Identify which cell holds the provided text, then report its [x, y] central coordinate. 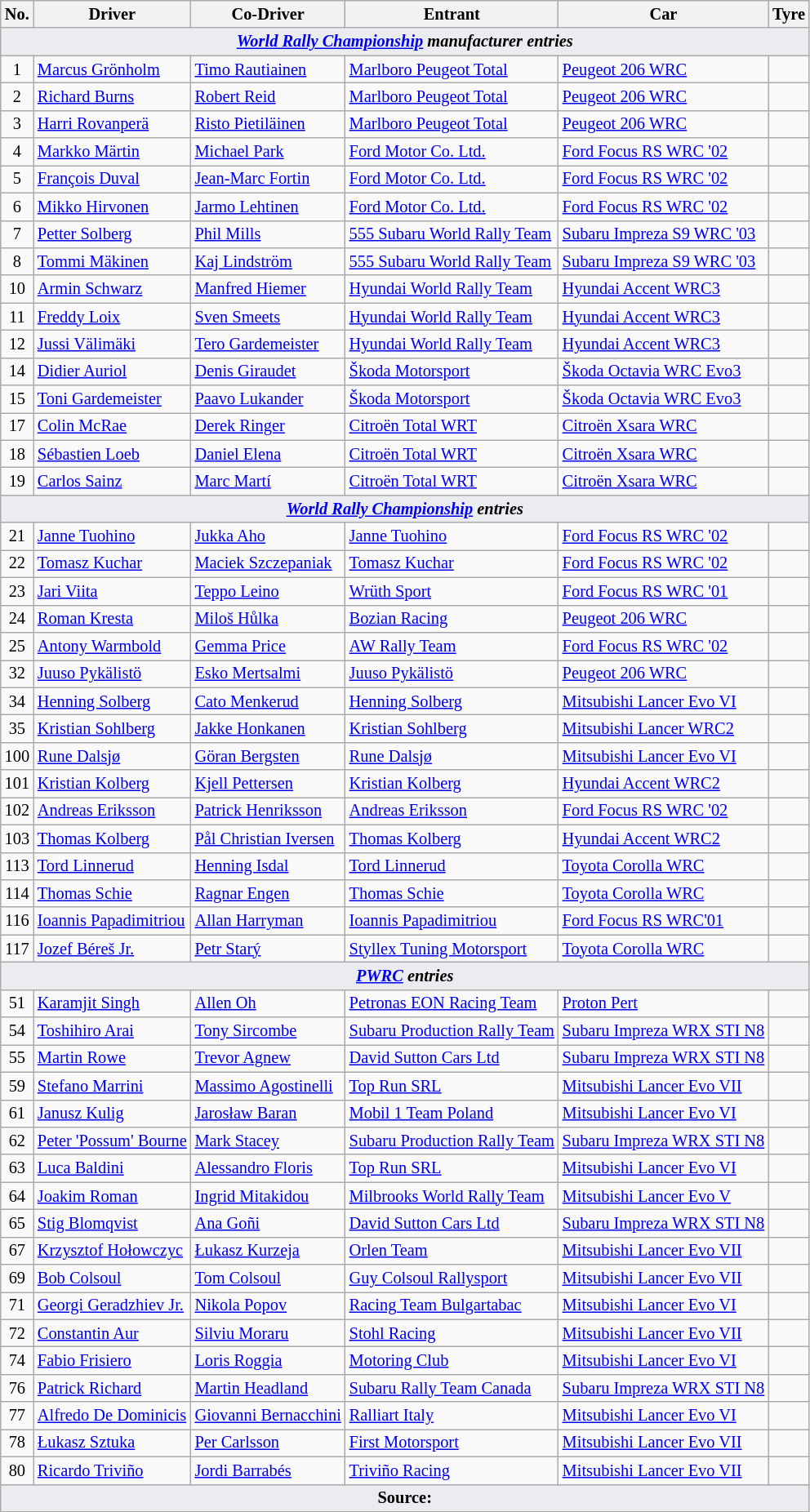
Nikola Popov [268, 1305]
116 [17, 921]
Cato Menkerud [268, 701]
Giovanni Bernacchini [268, 1416]
Tyre [789, 14]
11 [17, 317]
117 [17, 949]
54 [17, 1031]
No. [17, 14]
Proton Pert [663, 1003]
Teppo Leino [268, 591]
Marcus Grönholm [113, 69]
Milbrooks World Rally Team [452, 1196]
Jordi Barrabés [268, 1470]
Henning Isdal [268, 866]
10 [17, 289]
Colin McRae [113, 426]
Jarosław Baran [268, 1114]
102 [17, 811]
5 [17, 179]
Wrüth Sport [452, 591]
21 [17, 536]
Constantin Aur [113, 1333]
Phil Mills [268, 234]
19 [17, 481]
Harri Rovanperä [113, 124]
6 [17, 207]
Timo Rautiainen [268, 69]
PWRC entries [405, 976]
74 [17, 1361]
Mitsubishi Lancer Evo V [663, 1196]
101 [17, 784]
Per Carlsson [268, 1443]
Kjell Pettersen [268, 784]
Alessandro Floris [268, 1168]
Janusz Kulig [113, 1114]
Tero Gardemeister [268, 344]
Peter 'Possum' Bourne [113, 1141]
Jukka Aho [268, 536]
Carlos Sainz [113, 481]
114 [17, 893]
15 [17, 399]
Mitsubishi Lancer WRC2 [663, 728]
Tony Sircombe [268, 1031]
Armin Schwarz [113, 289]
Martin Rowe [113, 1058]
Tom Colsoul [268, 1279]
Patrick Richard [113, 1388]
24 [17, 619]
35 [17, 728]
Ricardo Triviño [113, 1470]
61 [17, 1114]
Allan Harryman [268, 921]
Karamjit Singh [113, 1003]
Stohl Racing [452, 1333]
32 [17, 674]
1 [17, 69]
8 [17, 261]
Stig Blomqvist [113, 1223]
Göran Bergsten [268, 756]
Trevor Agnew [268, 1058]
Markko Märtin [113, 152]
Silviu Moraru [268, 1333]
103 [17, 838]
Sven Smeets [268, 317]
80 [17, 1470]
Orlen Team [452, 1251]
Pål Christian Iversen [268, 838]
Petr Starý [268, 949]
25 [17, 646]
Patrick Henriksson [268, 811]
69 [17, 1279]
67 [17, 1251]
Esko Mertsalmi [268, 674]
3 [17, 124]
Łukasz Kurzeja [268, 1251]
Guy Colsoul Rallysport [452, 1279]
Allen Oh [268, 1003]
Ana Goñi [268, 1223]
63 [17, 1168]
Joakim Roman [113, 1196]
76 [17, 1388]
Martin Headland [268, 1388]
François Duval [113, 179]
12 [17, 344]
71 [17, 1305]
Ragnar Engen [268, 893]
113 [17, 866]
Gemma Price [268, 646]
100 [17, 756]
Ford Focus RS WRC'01 [663, 921]
Styllex Tuning Motorsport [452, 949]
Ford Focus RS WRC '01 [663, 591]
Łukasz Sztuka [113, 1443]
Mark Stacey [268, 1141]
Daniel Elena [268, 454]
Ralliart Italy [452, 1416]
Georgi Geradzhiev Jr. [113, 1305]
22 [17, 563]
Robert Reid [268, 96]
Didier Auriol [113, 371]
7 [17, 234]
64 [17, 1196]
Loris Roggia [268, 1361]
Petronas EON Racing Team [452, 1003]
AW Rally Team [452, 646]
Toshihiro Arai [113, 1031]
17 [17, 426]
World Rally Championship entries [405, 509]
34 [17, 701]
72 [17, 1333]
Maciek Szczepaniak [268, 563]
Driver [113, 14]
59 [17, 1086]
World Rally Championship manufacturer entries [405, 42]
Paavo Lukander [268, 399]
Mikko Hirvonen [113, 207]
Entrant [452, 14]
Racing Team Bulgartabac [452, 1305]
Freddy Loix [113, 317]
Jozef Béreš Jr. [113, 949]
Stefano Marrini [113, 1086]
Manfred Hiemer [268, 289]
Massimo Agostinelli [268, 1086]
Ingrid Mitakidou [268, 1196]
Jean-Marc Fortin [268, 179]
23 [17, 591]
Bob Colsoul [113, 1279]
Risto Pietiläinen [268, 124]
Miloš Hůlka [268, 619]
Alfredo De Dominicis [113, 1416]
Petter Solberg [113, 234]
Subaru Rally Team Canada [452, 1388]
Fabio Frisiero [113, 1361]
Michael Park [268, 152]
Source: [405, 1498]
Derek Ringer [268, 426]
Krzysztof Hołowczyc [113, 1251]
Roman Kresta [113, 619]
14 [17, 371]
Mobil 1 Team Poland [452, 1114]
Denis Giraudet [268, 371]
Antony Warmbold [113, 646]
Triviño Racing [452, 1470]
Car [663, 14]
Motoring Club [452, 1361]
51 [17, 1003]
Luca Baldini [113, 1168]
Richard Burns [113, 96]
Marc Martí [268, 481]
Bozian Racing [452, 619]
18 [17, 454]
77 [17, 1416]
55 [17, 1058]
78 [17, 1443]
Jussi Välimäki [113, 344]
4 [17, 152]
62 [17, 1141]
2 [17, 96]
Sébastien Loeb [113, 454]
Co-Driver [268, 14]
Jari Viita [113, 591]
Tommi Mäkinen [113, 261]
First Motorsport [452, 1443]
Jarmo Lehtinen [268, 207]
65 [17, 1223]
Jakke Honkanen [268, 728]
Kaj Lindström [268, 261]
Toni Gardemeister [113, 399]
